Find where the given text appears and provide that cell's center as (X, Y) coordinate. 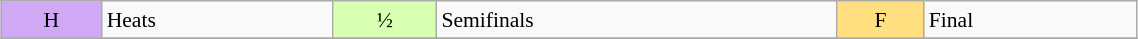
H (52, 20)
Semifinals (636, 20)
Heats (218, 20)
½ (384, 20)
Final (1030, 20)
F (880, 20)
